Pinpoint the cell where the given text exists, returning its (X, Y) midpoint coordinate. 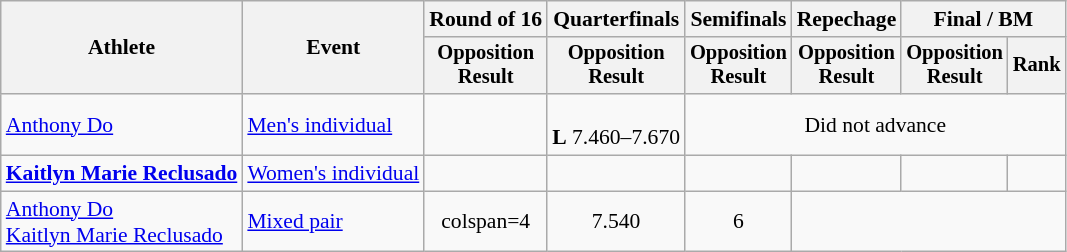
Anthony Do (122, 124)
Men's individual (333, 124)
Rank (1037, 66)
Quarterfinals (616, 19)
7.540 (616, 222)
Women's individual (333, 174)
Round of 16 (486, 19)
Kaitlyn Marie Reclusado (122, 174)
colspan=4 (486, 222)
L 7.460–7.670 (616, 124)
Anthony DoKaitlyn Marie Reclusado (122, 222)
Semifinals (738, 19)
Final / BM (983, 19)
Repechage (847, 19)
Mixed pair (333, 222)
Did not advance (875, 124)
Athlete (122, 48)
6 (738, 222)
Event (333, 48)
